Identify which cell holds the provided text, then report its (x, y) central coordinate. 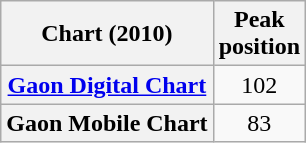
Peakposition (259, 34)
Gaon Mobile Chart (107, 123)
83 (259, 123)
Gaon Digital Chart (107, 85)
102 (259, 85)
Chart (2010) (107, 34)
